For the text-containing cell, return its midpoint in [X, Y] coordinate format. 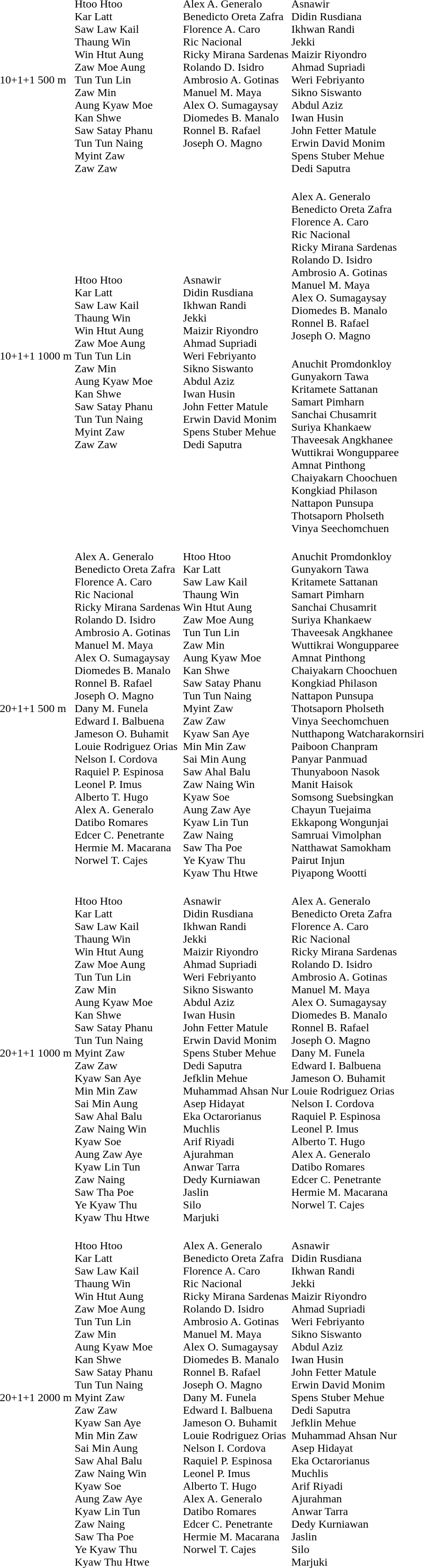
Htoo HtooKar LattSaw Law KailThaung WinWin Htut AungZaw Moe AungTun Tun LinZaw MinAung Kyaw MoeKan ShweSaw Satay PhanuTun Tun NaingMyint ZawZaw Zaw [127, 356]
